Determine the [x, y] coordinate at the center of the cell enclosing the given text.  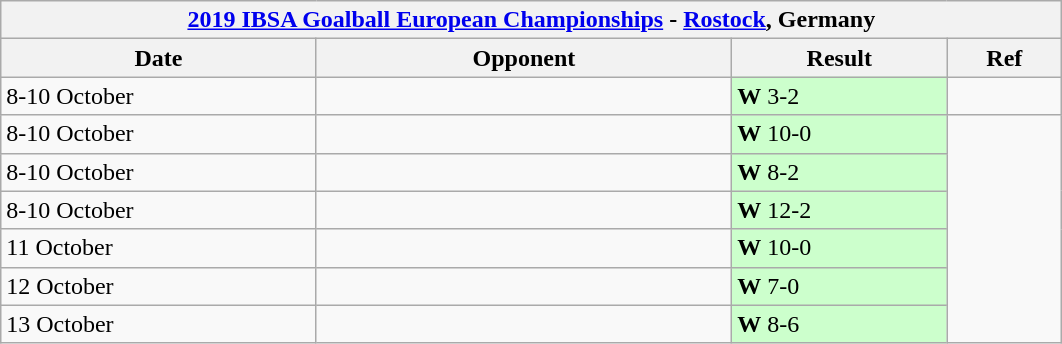
Ref [1004, 58]
W 12-2 [840, 210]
12 October [158, 286]
W 7-0 [840, 286]
W 8-6 [840, 324]
Result [840, 58]
2019 IBSA Goalball European Championships - Rostock, Germany [532, 20]
13 October [158, 324]
W 3-2 [840, 96]
Date [158, 58]
W 8-2 [840, 172]
11 October [158, 248]
Opponent [524, 58]
